Search for the cell housing the specified text and yield its (X, Y) center coordinate. 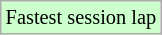
Fastest session lap (81, 17)
